Output the [X, Y] coordinate of the center of the cell containing the given text.  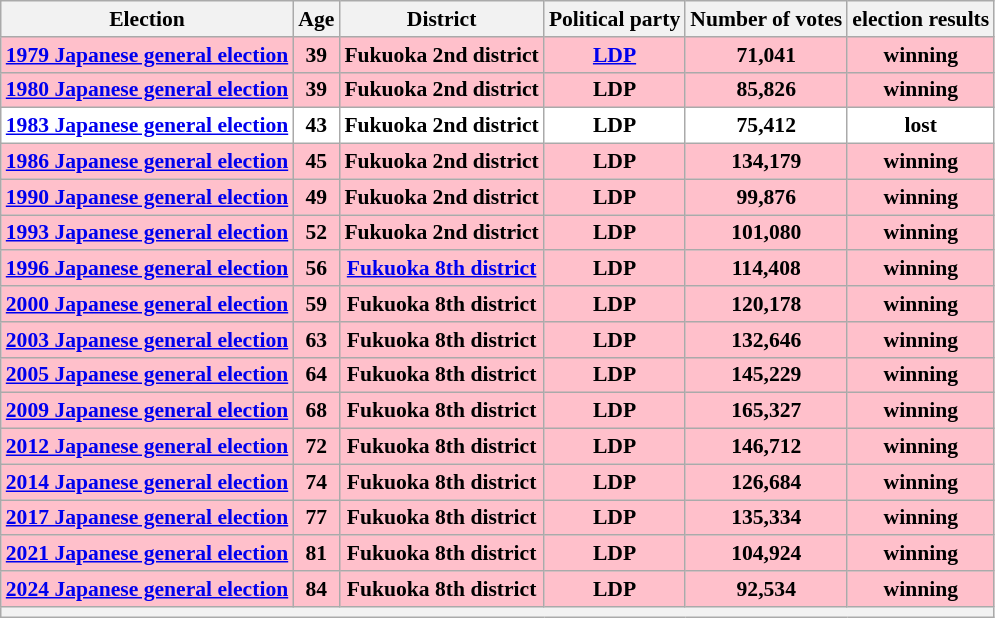
146,712 [766, 447]
145,229 [766, 375]
43 [316, 126]
59 [316, 304]
92,534 [766, 589]
114,408 [766, 269]
81 [316, 554]
Number of votes [766, 19]
1986 Japanese general election [147, 162]
lost [920, 126]
84 [316, 589]
49 [316, 197]
165,327 [766, 411]
72 [316, 447]
1993 Japanese general election [147, 233]
68 [316, 411]
election results [920, 19]
2000 Japanese general election [147, 304]
71,041 [766, 55]
2012 Japanese general election [147, 447]
104,924 [766, 554]
135,334 [766, 518]
Age [316, 19]
77 [316, 518]
85,826 [766, 90]
126,684 [766, 482]
132,646 [766, 340]
2014 Japanese general election [147, 482]
1979 Japanese general election [147, 55]
1996 Japanese general election [147, 269]
52 [316, 233]
2009 Japanese general election [147, 411]
63 [316, 340]
1983 Japanese general election [147, 126]
District [441, 19]
2017 Japanese general election [147, 518]
101,080 [766, 233]
2024 Japanese general election [147, 589]
74 [316, 482]
56 [316, 269]
45 [316, 162]
2021 Japanese general election [147, 554]
99,876 [766, 197]
1990 Japanese general election [147, 197]
Political party [614, 19]
75,412 [766, 126]
134,179 [766, 162]
120,178 [766, 304]
2005 Japanese general election [147, 375]
64 [316, 375]
1980 Japanese general election [147, 90]
Election [147, 19]
2003 Japanese general election [147, 340]
